Capture the cell that displays the provided text and extract its [x, y] central coordinate. 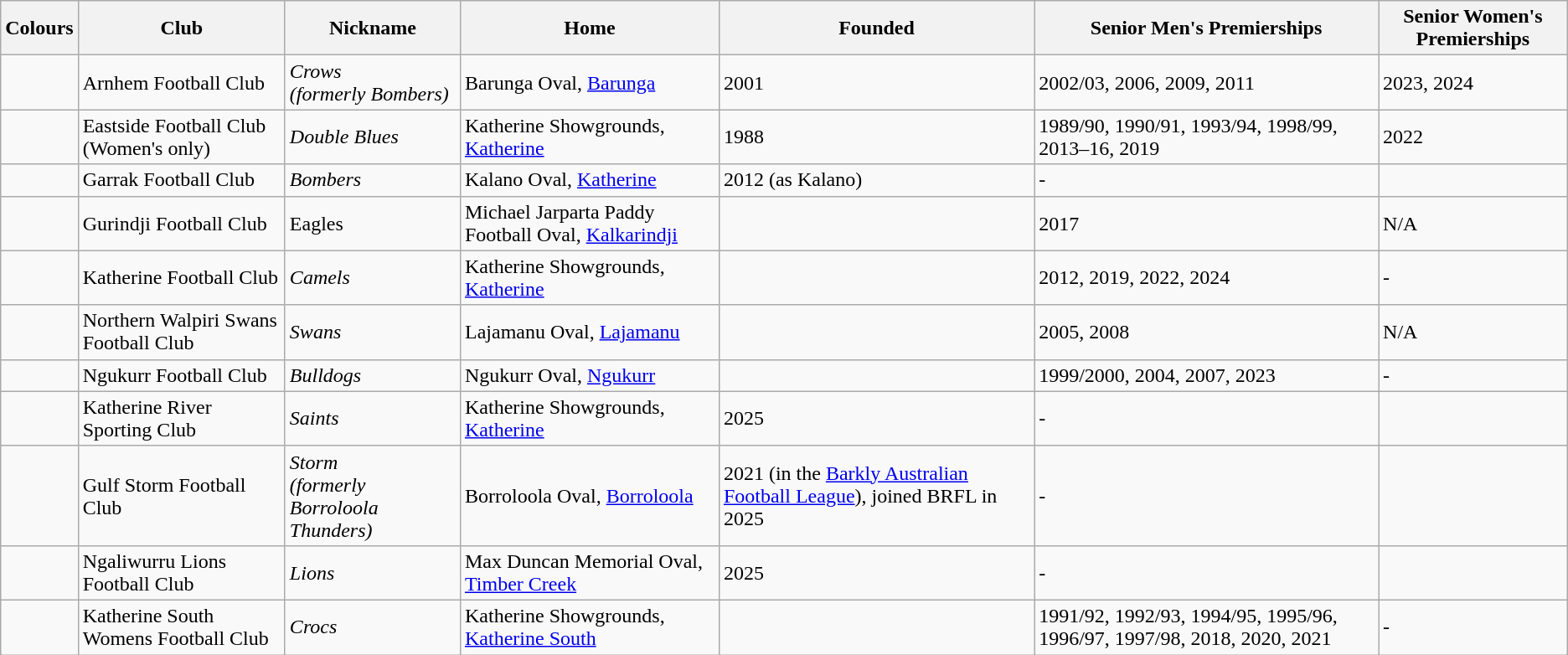
Colours [39, 28]
Northern Walpiri Swans Football Club [181, 332]
Gurindji Football Club [181, 223]
Home [590, 28]
Arnhem Football Club [181, 82]
Garrak Football Club [181, 180]
Michael Jarparta Paddy Football Oval, Kalkarindji [590, 223]
Borroloola Oval, Borroloola [590, 496]
Gulf Storm Football Club [181, 496]
Ngukurr Oval, Ngukurr [590, 375]
2012, 2019, 2022, 2024 [1206, 278]
Katherine Football Club [181, 278]
2002/03, 2006, 2009, 2011 [1206, 82]
2005, 2008 [1206, 332]
Senior Women's Premierships [1473, 28]
Barunga Oval, Barunga [590, 82]
2021 (in the Barkly Australian Football League), joined BRFL in 2025 [876, 496]
1988 [876, 137]
Swans [372, 332]
Nickname [372, 28]
2001 [876, 82]
Eastside Football Club (Women's only) [181, 137]
2022 [1473, 137]
Club [181, 28]
2012 (as Kalano) [876, 180]
1991/92, 1992/93, 1994/95, 1995/96, 1996/97, 1997/98, 2018, 2020, 2021 [1206, 627]
Senior Men's Premierships [1206, 28]
Lajamanu Oval, Lajamanu [590, 332]
Lions [372, 573]
Storm (formerly Borroloola Thunders) [372, 496]
Katherine Showgrounds, Katherine South [590, 627]
Ngaliwurru Lions Football Club [181, 573]
Double Blues [372, 137]
Bulldogs [372, 375]
1999/2000, 2004, 2007, 2023 [1206, 375]
Founded [876, 28]
Camels [372, 278]
Bombers [372, 180]
Ngukurr Football Club [181, 375]
2017 [1206, 223]
Katherine River Sporting Club [181, 419]
1989/90, 1990/91, 1993/94, 1998/99, 2013–16, 2019 [1206, 137]
Katherine South Womens Football Club [181, 627]
Saints [372, 419]
Crocs [372, 627]
Eagles [372, 223]
Crows(formerly Bombers) [372, 82]
Max Duncan Memorial Oval, Timber Creek [590, 573]
2023, 2024 [1473, 82]
Kalano Oval, Katherine [590, 180]
